Provide the (x, y) coordinate of the cell's center where the given text is located.  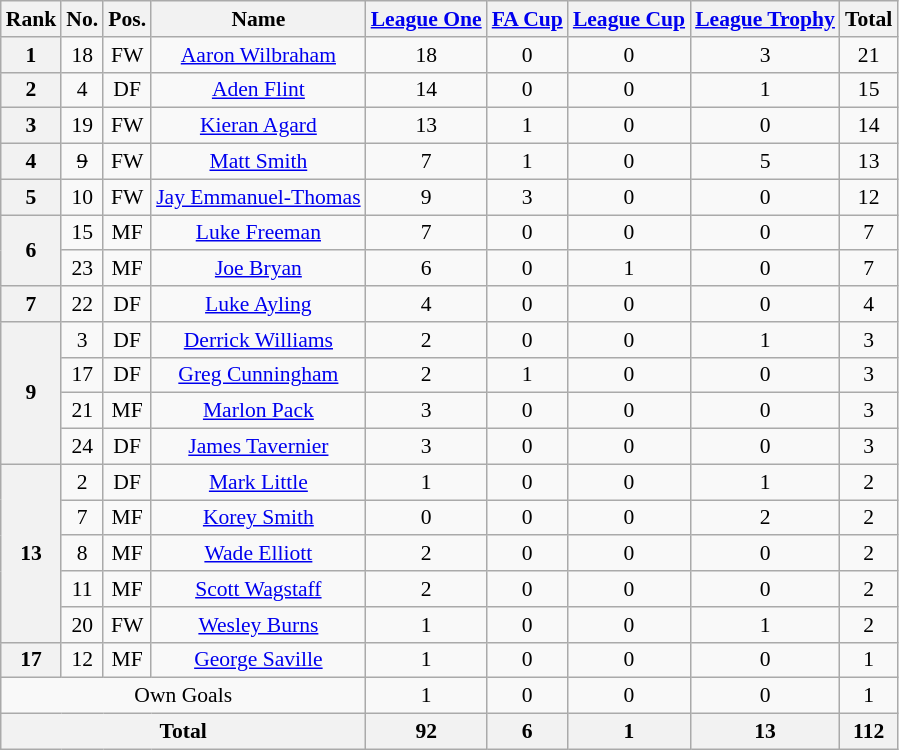
10 (82, 197)
Wesley Burns (258, 625)
League Trophy (765, 19)
Aden Flint (258, 90)
92 (426, 732)
Name (258, 19)
23 (82, 269)
8 (82, 554)
Marlon Pack (258, 411)
Matt Smith (258, 162)
24 (82, 447)
George Saville (258, 660)
Own Goals (184, 696)
Mark Little (258, 482)
22 (82, 304)
11 (82, 589)
No. (82, 19)
112 (868, 732)
League One (426, 19)
Luke Freeman (258, 233)
Scott Wagstaff (258, 589)
Aaron Wilbraham (258, 55)
Wade Elliott (258, 554)
Joe Bryan (258, 269)
Greg Cunningham (258, 375)
Luke Ayling (258, 304)
FA Cup (528, 19)
Derrick Williams (258, 340)
League Cup (629, 19)
19 (82, 126)
20 (82, 625)
Pos. (127, 19)
Kieran Agard (258, 126)
Korey Smith (258, 518)
James Tavernier (258, 447)
Rank (32, 19)
Jay Emmanuel-Thomas (258, 197)
